For the text-containing cell, return its midpoint in (X, Y) coordinate format. 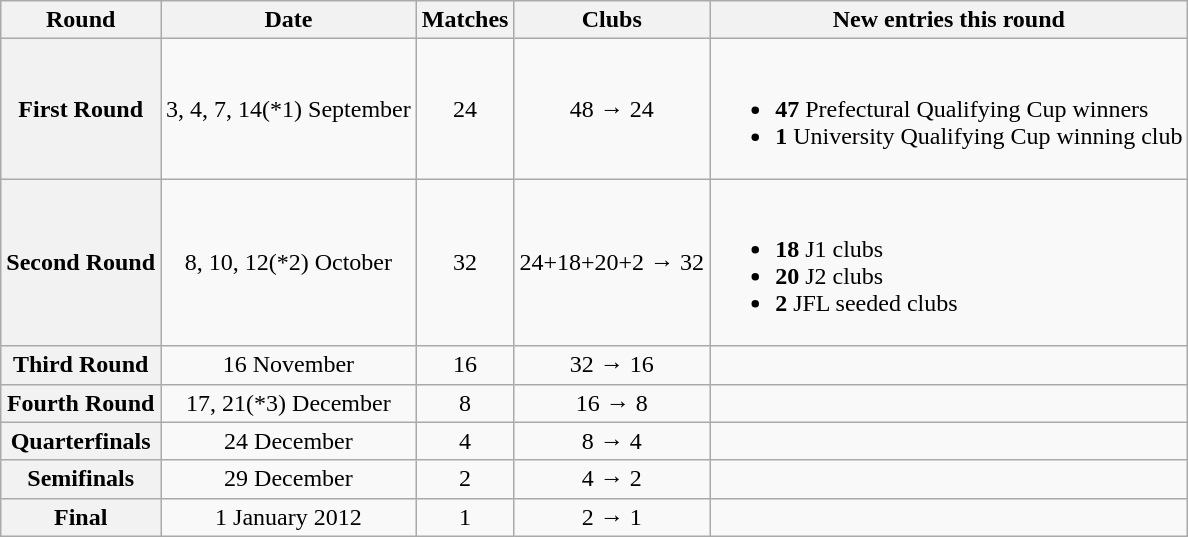
24 December (289, 441)
3, 4, 7, 14(*1) September (289, 109)
4 → 2 (612, 479)
Clubs (612, 20)
8, 10, 12(*2) October (289, 262)
47 Prefectural Qualifying Cup winners1 University Qualifying Cup winning club (949, 109)
New entries this round (949, 20)
Final (81, 517)
1 (465, 517)
Fourth Round (81, 403)
Third Round (81, 365)
16 (465, 365)
Date (289, 20)
8 → 4 (612, 441)
Semifinals (81, 479)
32 (465, 262)
16 → 8 (612, 403)
16 November (289, 365)
32 → 16 (612, 365)
18 J1 clubs20 J2 clubs2 JFL seeded clubs (949, 262)
Round (81, 20)
48 → 24 (612, 109)
4 (465, 441)
24 (465, 109)
17, 21(*3) December (289, 403)
1 January 2012 (289, 517)
8 (465, 403)
Quarterfinals (81, 441)
First Round (81, 109)
2 → 1 (612, 517)
24+18+20+2 → 32 (612, 262)
Matches (465, 20)
2 (465, 479)
29 December (289, 479)
Second Round (81, 262)
